Identify which cell holds the provided text, then report its [x, y] central coordinate. 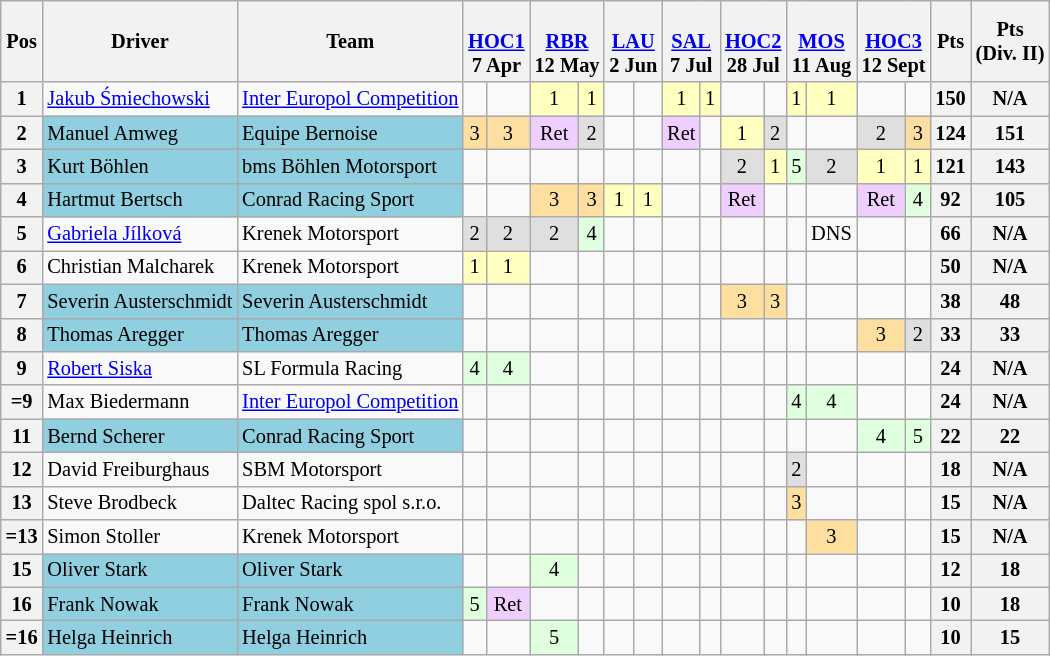
48 [1010, 301]
Jakub Śmiechowski [140, 99]
Team [350, 41]
HOC17 Apr [496, 41]
9 [22, 368]
7 [22, 301]
Manuel Amweg [140, 133]
Steve Brodbeck [140, 503]
Robert Siska [140, 368]
HOC312 Sept [894, 41]
151 [1010, 133]
6 [22, 267]
Gabriela Jílková [140, 234]
11 [22, 436]
124 [950, 133]
Kurt Böhlen [140, 166]
Bernd Scherer [140, 436]
SL Formula Racing [350, 368]
50 [950, 267]
92 [950, 200]
Equipe Bernoise [350, 133]
SAL7 Jul [691, 41]
121 [950, 166]
38 [950, 301]
Pos [22, 41]
13 [22, 503]
David Freiburghaus [140, 469]
Pts [950, 41]
LAU2 Jun [633, 41]
Max Biedermann [140, 402]
=9 [22, 402]
SBM Motorsport [350, 469]
Driver [140, 41]
105 [1010, 200]
HOC228 Jul [753, 41]
8 [22, 335]
66 [950, 234]
DNS [831, 234]
=16 [22, 637]
Simon Stoller [140, 537]
bms Böhlen Motorsport [350, 166]
Hartmut Bertsch [140, 200]
MOS11 Aug [821, 41]
150 [950, 99]
RBR12 May [568, 41]
16 [22, 604]
143 [1010, 166]
Daltec Racing spol s.r.o. [350, 503]
Pts(Div. II) [1010, 41]
=13 [22, 537]
Christian Malcharek [140, 267]
